Detect which cell encompasses the target text, then output its [X, Y] center coordinate. 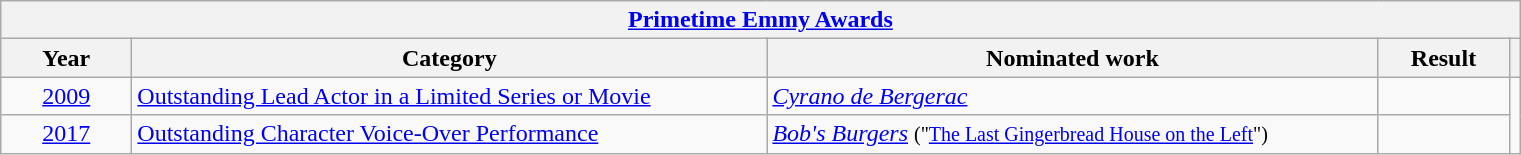
Category [450, 58]
Outstanding Character Voice-Over Performance [450, 134]
Outstanding Lead Actor in a Limited Series or Movie [450, 96]
Nominated work [1072, 58]
2009 [66, 96]
Primetime Emmy Awards [760, 20]
Year [66, 58]
Result [1444, 58]
Cyrano de Bergerac [1072, 96]
2017 [66, 134]
Bob's Burgers ("The Last Gingerbread House on the Left") [1072, 134]
